Find where the given text appears and provide that cell's center as [x, y] coordinate. 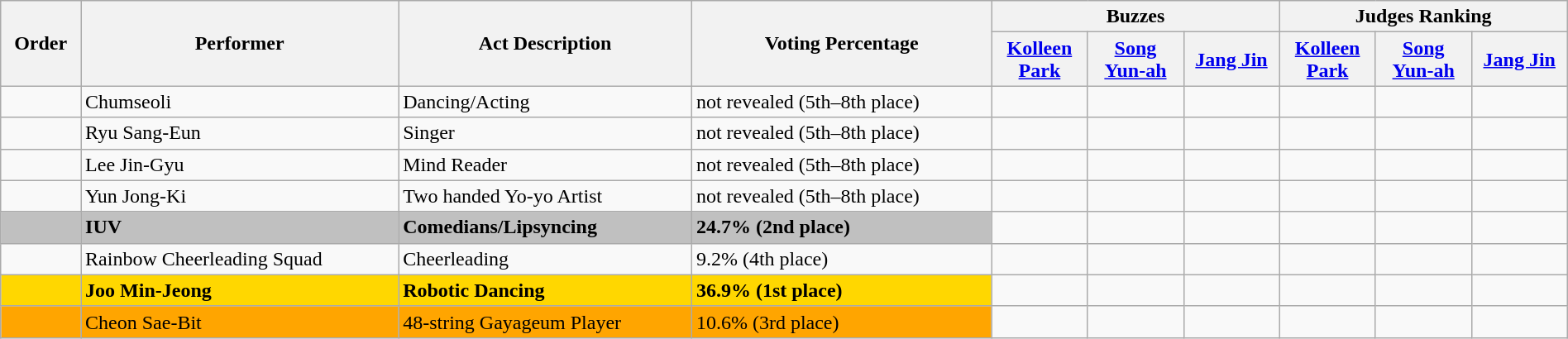
Singer [546, 133]
Voting Percentage [841, 43]
Lee Jin-Gyu [240, 165]
Judges Ranking [1423, 17]
Cheerleading [546, 259]
Chumseoli [240, 102]
Comedians/Lipsyncing [546, 227]
Joo Min-Jeong [240, 290]
Yun Jong-Ki [240, 196]
Buzzes [1135, 17]
Two handed Yo-yo Artist [546, 196]
Robotic Dancing [546, 290]
9.2% (4th place) [841, 259]
Dancing/Acting [546, 102]
Rainbow Cheerleading Squad [240, 259]
Mind Reader [546, 165]
24.7% (2nd place) [841, 227]
Act Description [546, 43]
Ryu Sang-Eun [240, 133]
Cheon Sae-Bit [240, 322]
48-string Gayageum Player [546, 322]
36.9% (1st place) [841, 290]
Order [41, 43]
IUV [240, 227]
10.6% (3rd place) [841, 322]
Performer [240, 43]
